From the cell containing the given text, extract its center point as (x, y) coordinate. 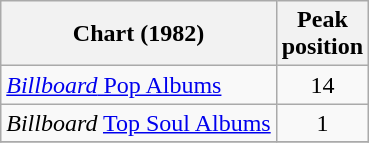
Billboard Pop Albums (138, 85)
Billboard Top Soul Albums (138, 123)
1 (322, 123)
Chart (1982) (138, 34)
Peakposition (322, 34)
14 (322, 85)
